Capture the cell that displays the provided text and extract its (X, Y) central coordinate. 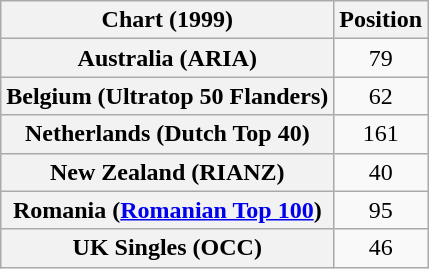
UK Singles (OCC) (168, 248)
62 (381, 96)
161 (381, 134)
40 (381, 172)
79 (381, 58)
Belgium (Ultratop 50 Flanders) (168, 96)
Position (381, 20)
95 (381, 210)
New Zealand (RIANZ) (168, 172)
Romania (Romanian Top 100) (168, 210)
46 (381, 248)
Netherlands (Dutch Top 40) (168, 134)
Australia (ARIA) (168, 58)
Chart (1999) (168, 20)
